Locate the cell with the specified text and output its (x, y) center coordinate. 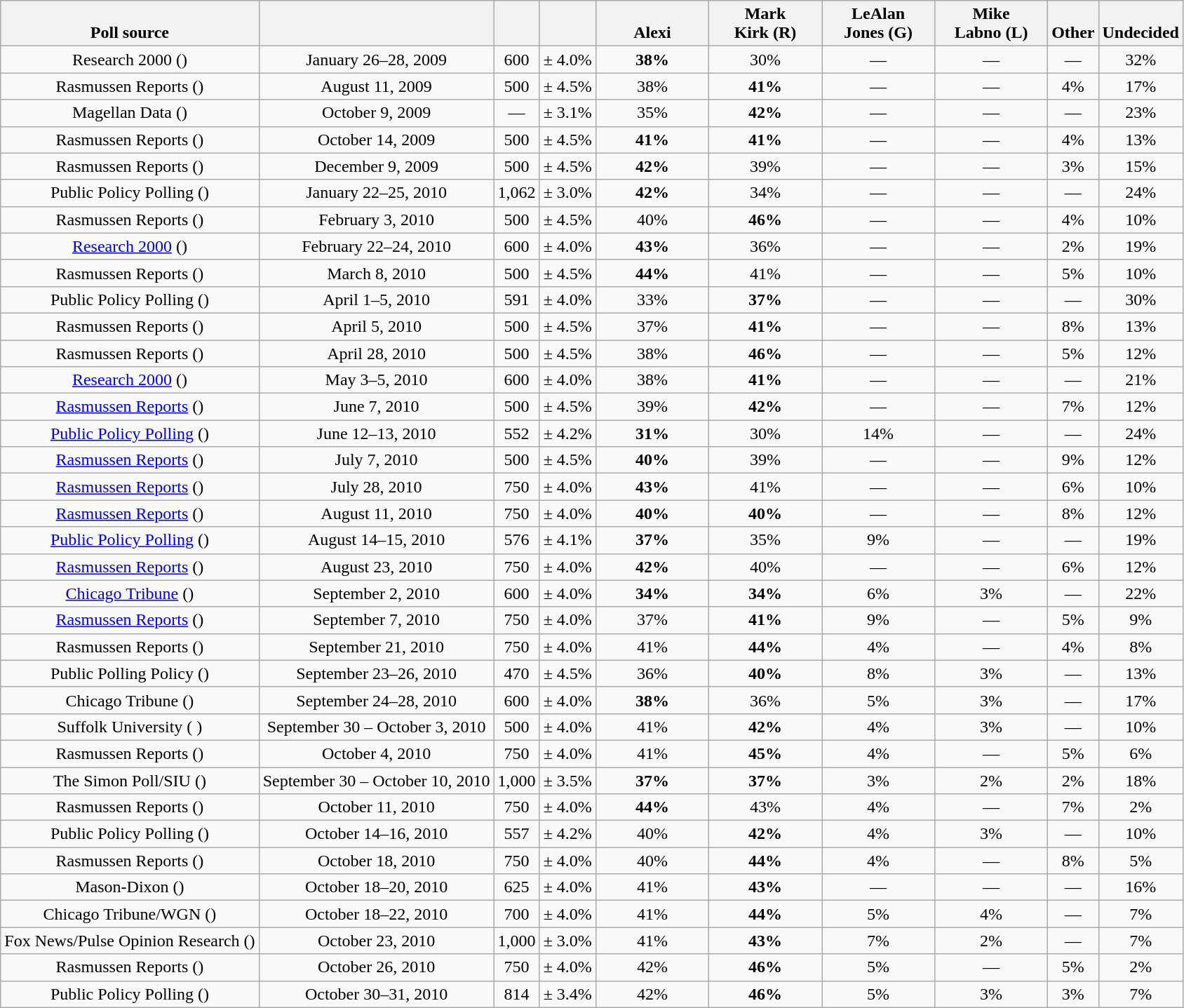
April 1–5, 2010 (376, 300)
April 5, 2010 (376, 326)
591 (516, 300)
23% (1141, 113)
700 (516, 914)
September 30 – October 10, 2010 (376, 781)
Mason-Dixon () (130, 887)
45% (765, 753)
± 3.1% (567, 113)
October 11, 2010 (376, 807)
August 11, 2010 (376, 513)
August 11, 2009 (376, 86)
22% (1141, 593)
470 (516, 673)
August 23, 2010 (376, 567)
February 22–24, 2010 (376, 246)
July 28, 2010 (376, 487)
October 26, 2010 (376, 967)
September 30 – October 3, 2010 (376, 727)
Suffolk University ( ) (130, 727)
Undecided (1141, 24)
August 14–15, 2010 (376, 540)
MarkKirk (R) (765, 24)
Other (1073, 24)
Public Polling Policy () (130, 673)
January 26–28, 2009 (376, 60)
January 22–25, 2010 (376, 193)
14% (878, 434)
September 2, 2010 (376, 593)
June 12–13, 2010 (376, 434)
16% (1141, 887)
Magellan Data () (130, 113)
May 3–5, 2010 (376, 380)
576 (516, 540)
± 3.4% (567, 994)
December 9, 2009 (376, 166)
September 23–26, 2010 (376, 673)
October 23, 2010 (376, 941)
MikeLabno (L) (992, 24)
21% (1141, 380)
June 7, 2010 (376, 407)
± 3.5% (567, 781)
625 (516, 887)
October 14, 2009 (376, 140)
32% (1141, 60)
33% (652, 300)
18% (1141, 781)
October 18, 2010 (376, 861)
LeAlanJones (G) (878, 24)
October 4, 2010 (376, 753)
February 3, 2010 (376, 220)
September 7, 2010 (376, 620)
Chicago Tribune/WGN () (130, 914)
Alexi (652, 24)
October 30–31, 2010 (376, 994)
July 7, 2010 (376, 460)
Fox News/Pulse Opinion Research () (130, 941)
31% (652, 434)
September 21, 2010 (376, 647)
Poll source (130, 24)
October 14–16, 2010 (376, 834)
October 9, 2009 (376, 113)
April 28, 2010 (376, 353)
September 24–28, 2010 (376, 700)
552 (516, 434)
1,062 (516, 193)
The Simon Poll/SIU () (130, 781)
557 (516, 834)
October 18–20, 2010 (376, 887)
October 18–22, 2010 (376, 914)
± 4.1% (567, 540)
15% (1141, 166)
March 8, 2010 (376, 273)
814 (516, 994)
